Scan for the cell matching the given text and deliver its [X, Y] coordinate at center. 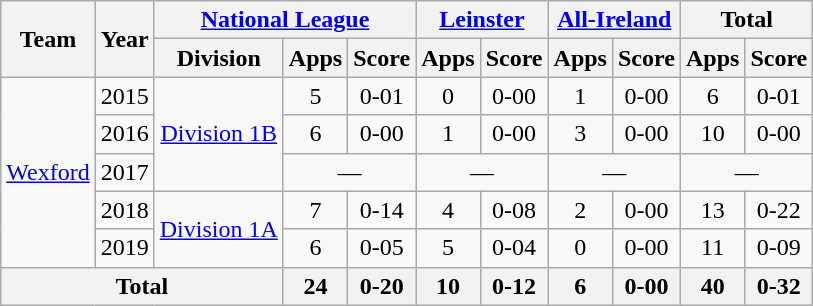
2016 [124, 134]
Division [218, 58]
0-09 [779, 248]
0-05 [382, 248]
2018 [124, 210]
3 [580, 134]
0-04 [514, 248]
Wexford [48, 172]
0-12 [514, 286]
0-14 [382, 210]
Division 1B [218, 134]
7 [315, 210]
2017 [124, 172]
All-Ireland [614, 20]
2015 [124, 96]
National League [284, 20]
11 [712, 248]
13 [712, 210]
0-32 [779, 286]
0-20 [382, 286]
Division 1A [218, 229]
40 [712, 286]
2019 [124, 248]
Leinster [482, 20]
4 [448, 210]
2 [580, 210]
Year [124, 39]
24 [315, 286]
Team [48, 39]
0-08 [514, 210]
0-22 [779, 210]
